Identify which cell holds the provided text, then report its (X, Y) central coordinate. 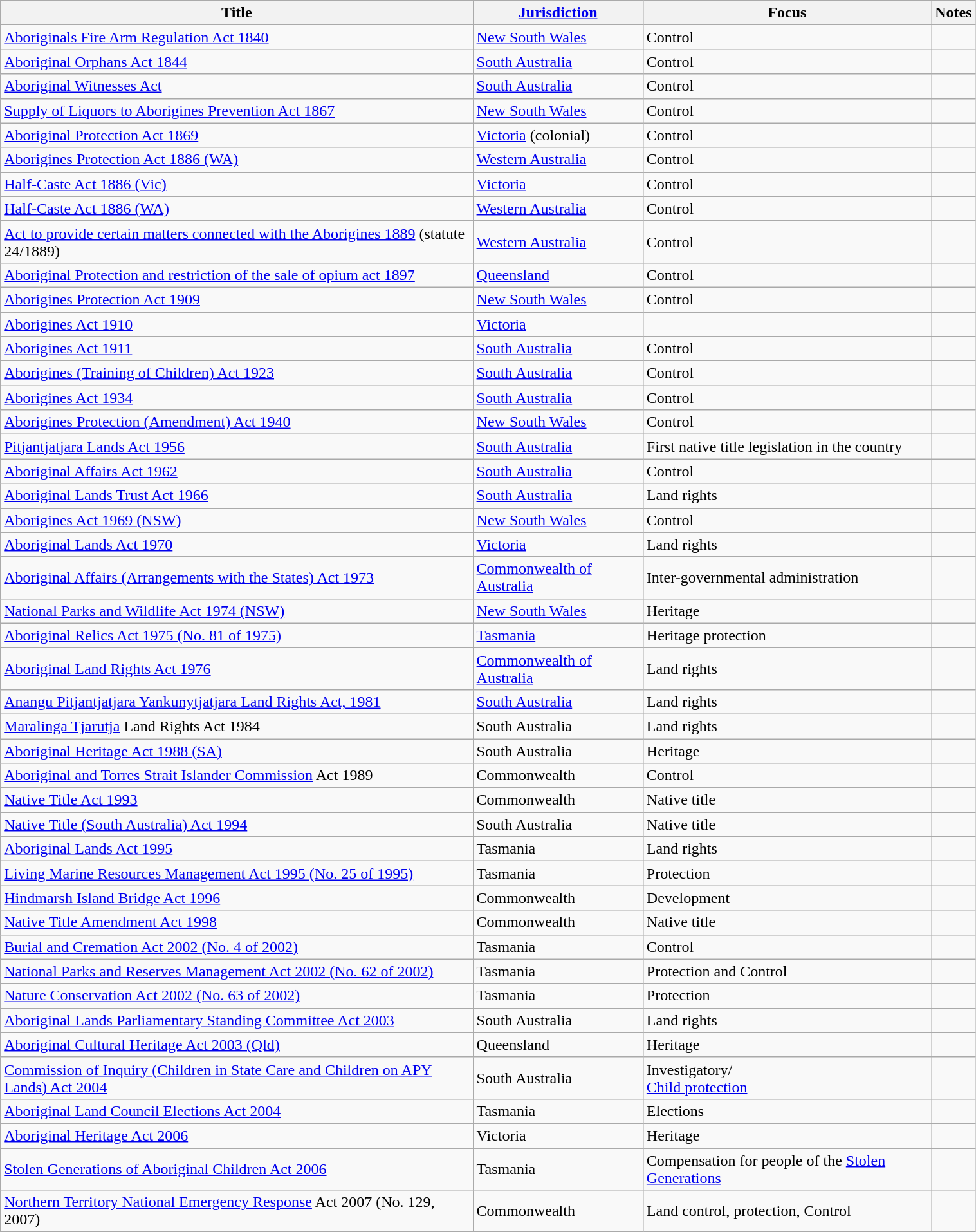
Aboriginal Protection and restriction of the sale of opium act 1897 (237, 275)
Maralinga Tjarutja Land Rights Act 1984 (237, 726)
Aborigines Act 1911 (237, 349)
Protection and Control (787, 971)
Anangu Pitjantjatjara Yankunytjatjara Land Rights Act, 1981 (237, 702)
National Parks and Wildlife Act 1974 (NSW) (237, 611)
Land control, protection, Control (787, 1211)
Nature Conservation Act 2002 (No. 63 of 2002) (237, 996)
Aboriginal Cultural Heritage Act 2003 (Qld) (237, 1045)
Aboriginal Relics Act 1975 (No. 81 of 1975) (237, 635)
Notes (953, 13)
Hindmarsh Island Bridge Act 1996 (237, 898)
Aboriginal Affairs Act 1962 (237, 471)
Jurisdiction (558, 13)
Title (237, 13)
Native Title Act 1993 (237, 800)
Living Marine Resources Management Act 1995 (No. 25 of 1995) (237, 873)
Burial and Cremation Act 2002 (No. 4 of 2002) (237, 947)
Heritage protection (787, 635)
Aboriginal Lands Parliamentary Standing Committee Act 2003 (237, 1020)
Supply of Liquors to Aborigines Prevention Act 1867 (237, 111)
Aboriginal Lands Trust Act 1966 (237, 496)
Native Title (South Australia) Act 1994 (237, 825)
Compensation for people of the Stolen Generations (787, 1169)
Focus (787, 13)
First native title legislation in the country (787, 447)
Native Title Amendment Act 1998 (237, 922)
Aboriginal and Torres Strait Islander Commission Act 1989 (237, 776)
Stolen Generations of Aboriginal Children Act 2006 (237, 1169)
Aborigines Act 1969 (NSW) (237, 520)
Aboriginal Land Rights Act 1976 (237, 668)
Commission of Inquiry (Children in State Care and Children on APY Lands) Act 2004 (237, 1078)
Aborigines Protection Act 1909 (237, 299)
Elections (787, 1111)
National Parks and Reserves Management Act 2002 (No. 62 of 2002) (237, 971)
Aborigines Protection Act 1886 (WA) (237, 160)
Aboriginal Land Council Elections Act 2004 (237, 1111)
Aborigines Act 1934 (237, 398)
Half-Caste Act 1886 (WA) (237, 209)
Pitjantjatjara Lands Act 1956 (237, 447)
Investigatory/Child protection (787, 1078)
Aboriginal Heritage Act 2006 (237, 1135)
Aboriginals Fire Arm Regulation Act 1840 (237, 37)
Development (787, 898)
Half-Caste Act 1886 (Vic) (237, 184)
Aborigines Act 1910 (237, 324)
Aboriginal Heritage Act 1988 (SA) (237, 751)
Victoria (colonial) (558, 135)
Act to provide certain matters connected with the Aborigines 1889 (statute 24/1889) (237, 242)
Aboriginal Affairs (Arrangements with the States) Act 1973 (237, 578)
Aboriginal Lands Act 1970 (237, 545)
Aboriginal Witnesses Act (237, 86)
Aboriginal Orphans Act 1844 (237, 62)
Aborigines (Training of Children) Act 1923 (237, 373)
Aboriginal Lands Act 1995 (237, 849)
Inter-governmental administration (787, 578)
Aboriginal Protection Act 1869 (237, 135)
Aborigines Protection (Amendment) Act 1940 (237, 422)
Northern Territory National Emergency Response Act 2007 (No. 129, 2007) (237, 1211)
